Search for the cell housing the specified text and yield its [X, Y] center coordinate. 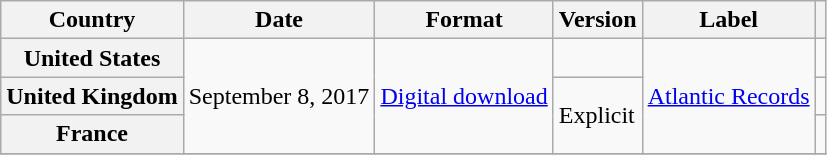
Format [464, 20]
Label [728, 20]
France [92, 134]
United States [92, 58]
Date [279, 20]
United Kingdom [92, 96]
Country [92, 20]
Explicit [598, 115]
September 8, 2017 [279, 96]
Atlantic Records [728, 96]
Version [598, 20]
Digital download [464, 96]
